Determine the (X, Y) coordinate at the center of the cell enclosing the given text.  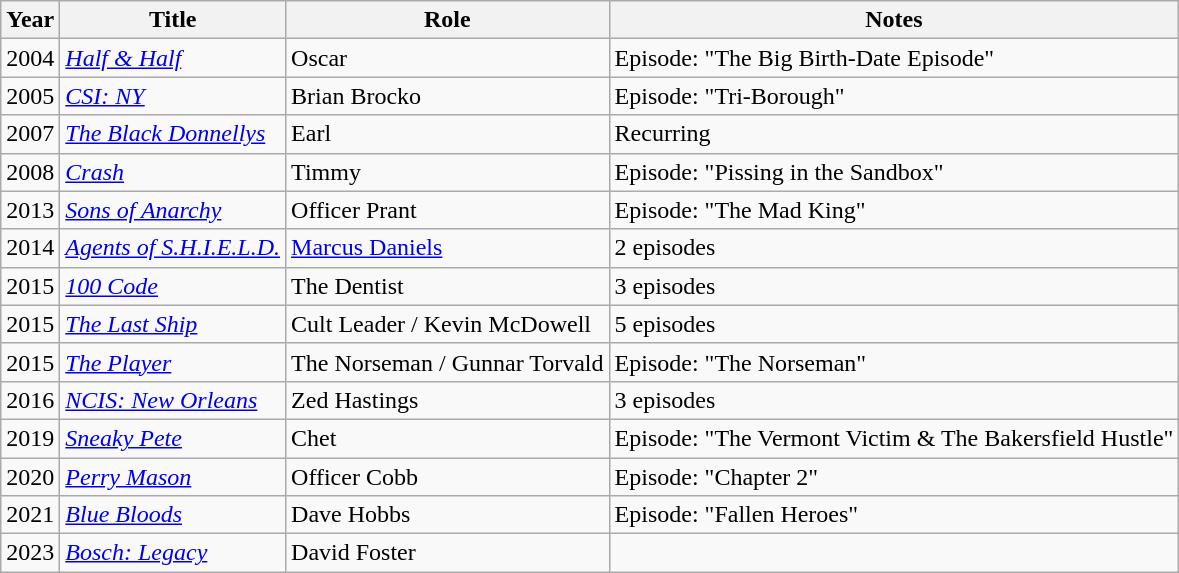
Episode: "Fallen Heroes" (894, 515)
The Player (173, 362)
Recurring (894, 134)
Half & Half (173, 58)
Episode: "The Vermont Victim & The Bakersfield Hustle" (894, 438)
Episode: "Chapter 2" (894, 477)
The Black Donnellys (173, 134)
Sons of Anarchy (173, 210)
2004 (30, 58)
Dave Hobbs (448, 515)
Episode: "Tri-Borough" (894, 96)
2020 (30, 477)
2021 (30, 515)
2019 (30, 438)
100 Code (173, 286)
Perry Mason (173, 477)
Zed Hastings (448, 400)
The Last Ship (173, 324)
Episode: "The Big Birth-Date Episode" (894, 58)
2023 (30, 553)
Oscar (448, 58)
2005 (30, 96)
CSI: NY (173, 96)
The Dentist (448, 286)
Episode: "Pissing in the Sandbox" (894, 172)
Timmy (448, 172)
Blue Bloods (173, 515)
2007 (30, 134)
2008 (30, 172)
2013 (30, 210)
Crash (173, 172)
Year (30, 20)
Role (448, 20)
Chet (448, 438)
Episode: "The Norseman" (894, 362)
2016 (30, 400)
Episode: "The Mad King" (894, 210)
The Norseman / Gunnar Torvald (448, 362)
NCIS: New Orleans (173, 400)
Title (173, 20)
Officer Prant (448, 210)
Marcus Daniels (448, 248)
Cult Leader / Kevin McDowell (448, 324)
5 episodes (894, 324)
2 episodes (894, 248)
Officer Cobb (448, 477)
David Foster (448, 553)
Bosch: Legacy (173, 553)
2014 (30, 248)
Sneaky Pete (173, 438)
Brian Brocko (448, 96)
Agents of S.H.I.E.L.D. (173, 248)
Earl (448, 134)
Notes (894, 20)
